Extract the [x, y] coordinate from the center of the cell holding the provided text.  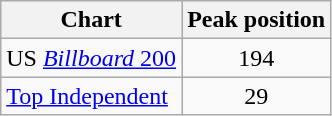
Chart [92, 20]
Peak position [256, 20]
29 [256, 96]
194 [256, 58]
US Billboard 200 [92, 58]
Top Independent [92, 96]
